Search for the cell housing the specified text and yield its (X, Y) center coordinate. 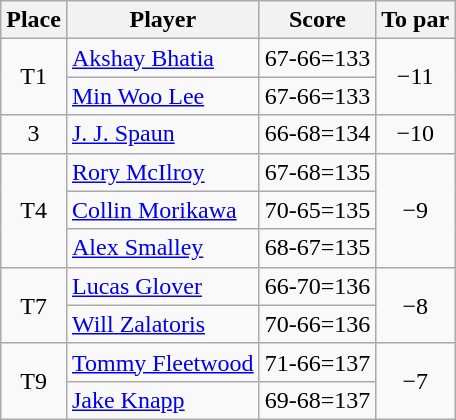
Alex Smalley (162, 248)
−8 (416, 305)
66-68=134 (318, 134)
Lucas Glover (162, 286)
Collin Morikawa (162, 210)
Tommy Fleetwood (162, 362)
69-68=137 (318, 400)
T9 (34, 381)
Min Woo Lee (162, 96)
−9 (416, 210)
T4 (34, 210)
Place (34, 20)
70-66=136 (318, 324)
T7 (34, 305)
66-70=136 (318, 286)
Will Zalatoris (162, 324)
−10 (416, 134)
To par (416, 20)
−11 (416, 77)
Akshay Bhatia (162, 58)
70-65=135 (318, 210)
Jake Knapp (162, 400)
Player (162, 20)
J. J. Spaun (162, 134)
3 (34, 134)
71-66=137 (318, 362)
−7 (416, 381)
T1 (34, 77)
Score (318, 20)
68-67=135 (318, 248)
67-68=135 (318, 172)
Rory McIlroy (162, 172)
